Pinpoint the cell where the given text exists, returning its (x, y) midpoint coordinate. 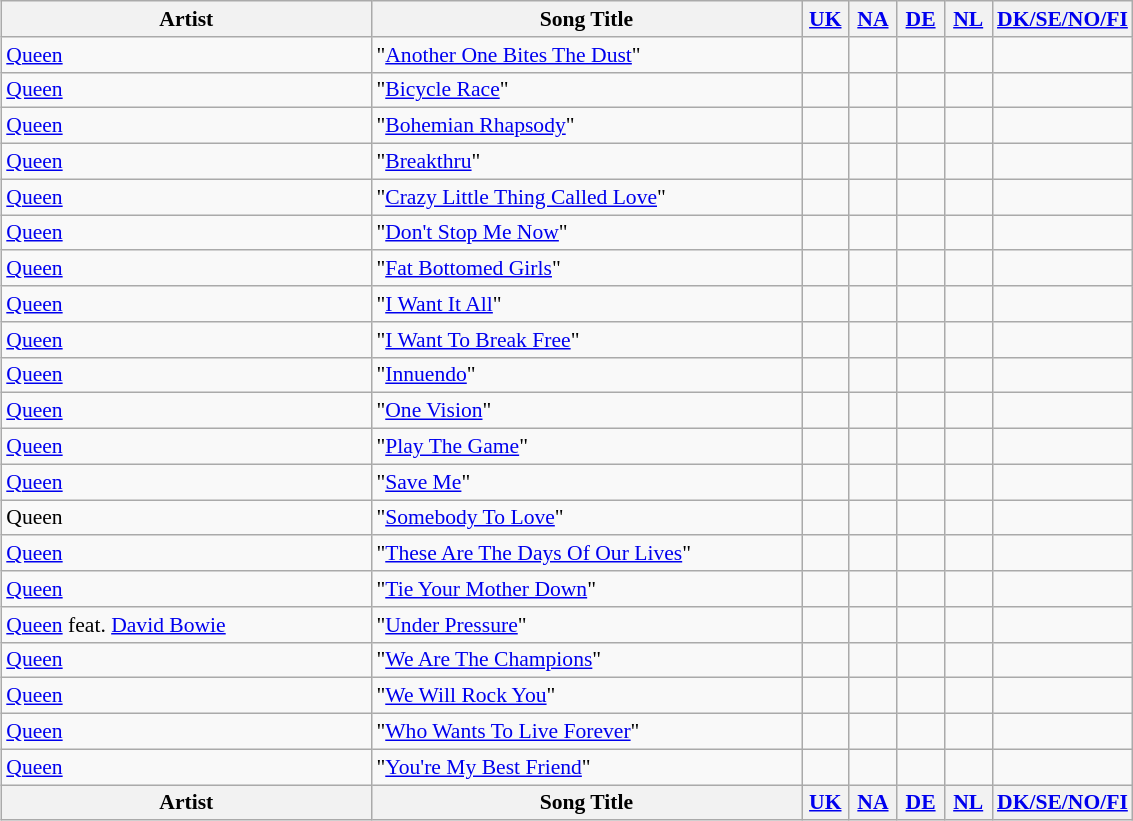
"Play The Game" (586, 446)
"Breakthru" (586, 161)
"Innuendo" (586, 375)
Queen feat. David Bowie (186, 624)
"Save Me" (586, 482)
"I Want It All" (586, 304)
"One Vision" (586, 411)
"We Will Rock You" (586, 696)
"Bicycle Race" (586, 90)
"Who Wants To Live Forever" (586, 731)
"Another One Bites The Dust" (586, 54)
"These Are The Days Of Our Lives" (586, 553)
"We Are The Champions" (586, 660)
"Don't Stop Me Now" (586, 232)
"Fat Bottomed Girls" (586, 268)
"Tie Your Mother Down" (586, 589)
"Under Pressure" (586, 624)
"Crazy Little Thing Called Love" (586, 197)
"Somebody To Love" (586, 518)
"Bohemian Rhapsody" (586, 126)
"You're My Best Friend" (586, 767)
"I Want To Break Free" (586, 339)
